Output the (x, y) coordinate of the center of the cell containing the given text.  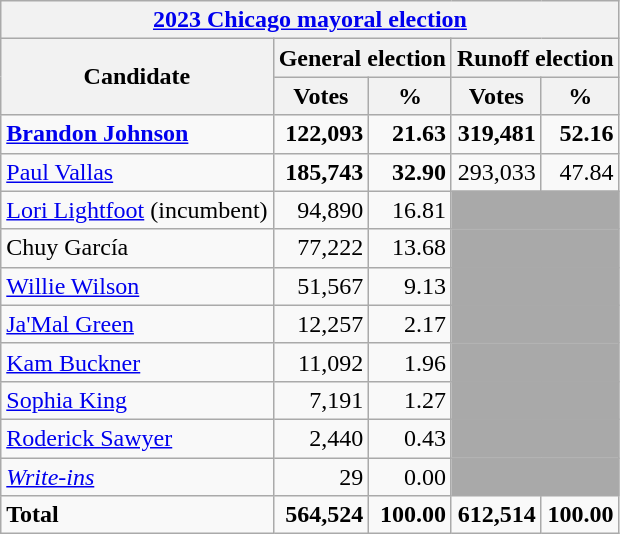
16.81 (410, 210)
Willie Wilson (137, 286)
Kam Buckner (137, 362)
Brandon Johnson (137, 134)
9.13 (410, 286)
Runoff election (535, 58)
32.90 (410, 172)
0.00 (410, 477)
13.68 (410, 248)
2,440 (321, 438)
Write-ins (137, 477)
564,524 (321, 515)
1.27 (410, 400)
7,191 (321, 400)
1.96 (410, 362)
94,890 (321, 210)
Paul Vallas (137, 172)
21.63 (410, 134)
11,092 (321, 362)
122,093 (321, 134)
General election (362, 58)
0.43 (410, 438)
51,567 (321, 286)
612,514 (496, 515)
Roderick Sawyer (137, 438)
Chuy García (137, 248)
319,481 (496, 134)
2023 Chicago mayoral election (310, 20)
29 (321, 477)
77,222 (321, 248)
Sophia King (137, 400)
12,257 (321, 324)
47.84 (580, 172)
Lori Lightfoot (incumbent) (137, 210)
Ja'Mal Green (137, 324)
Candidate (137, 77)
185,743 (321, 172)
52.16 (580, 134)
2.17 (410, 324)
Total (137, 515)
293,033 (496, 172)
